Pinpoint the cell where the given text exists, returning its (X, Y) midpoint coordinate. 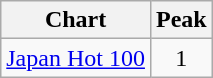
Peak (181, 20)
Chart (76, 20)
Japan Hot 100 (76, 58)
1 (181, 58)
